For the text-containing cell, return its midpoint in (x, y) coordinate format. 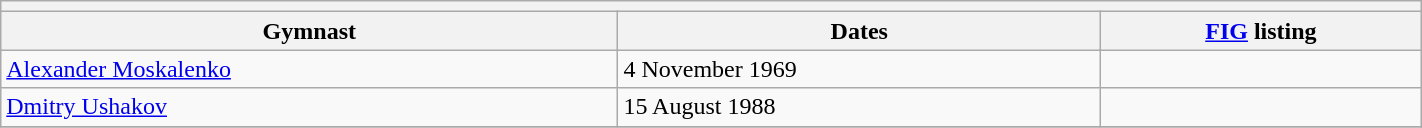
Dmitry Ushakov (310, 107)
FIG listing (1262, 31)
Alexander Moskalenko (310, 69)
Dates (860, 31)
4 November 1969 (860, 69)
15 August 1988 (860, 107)
Gymnast (310, 31)
